Search for the cell housing the specified text and yield its (x, y) center coordinate. 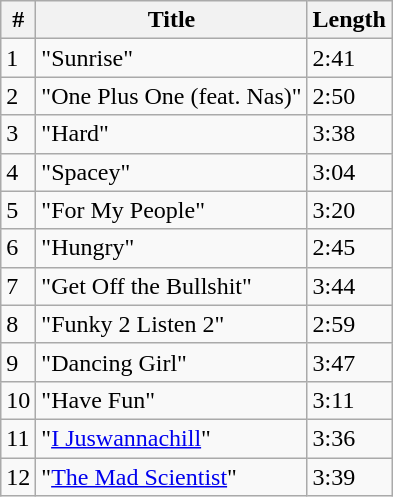
7 (18, 286)
2:41 (349, 58)
3:11 (349, 400)
3:44 (349, 286)
"Hungry" (172, 248)
3:36 (349, 438)
# (18, 20)
"Hard" (172, 134)
5 (18, 210)
3:38 (349, 134)
3 (18, 134)
Length (349, 20)
"One Plus One (feat. Nas)" (172, 96)
3:20 (349, 210)
"For My People" (172, 210)
2:45 (349, 248)
2:50 (349, 96)
"I Juswannachill" (172, 438)
"Sunrise" (172, 58)
12 (18, 477)
"The Mad Scientist" (172, 477)
"Funky 2 Listen 2" (172, 324)
2:59 (349, 324)
9 (18, 362)
2 (18, 96)
10 (18, 400)
"Spacey" (172, 172)
3:39 (349, 477)
4 (18, 172)
1 (18, 58)
8 (18, 324)
"Get Off the Bullshit" (172, 286)
11 (18, 438)
"Have Fun" (172, 400)
3:04 (349, 172)
Title (172, 20)
3:47 (349, 362)
6 (18, 248)
"Dancing Girl" (172, 362)
